Return the (X, Y) coordinate for the center point of the cell that contains the specified text.  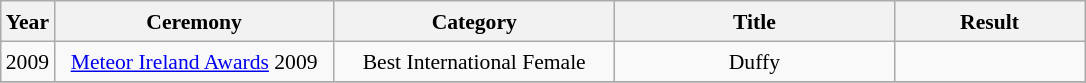
Duffy (754, 61)
Ceremony (194, 21)
Title (754, 21)
Year (28, 21)
Meteor Ireland Awards 2009 (194, 61)
2009 (28, 61)
Category (474, 21)
Result (989, 21)
Best International Female (474, 61)
